Return the [x, y] coordinate for the center point of the cell that contains the specified text.  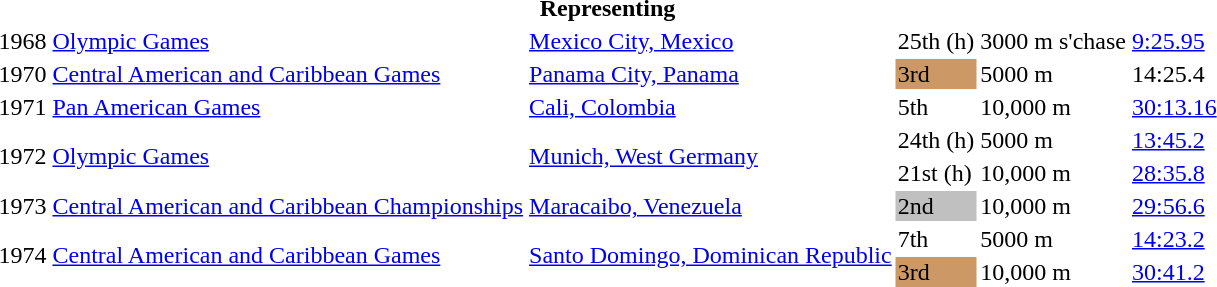
5th [936, 107]
25th (h) [936, 41]
Maracaibo, Venezuela [711, 206]
21st (h) [936, 173]
24th (h) [936, 140]
Panama City, Panama [711, 74]
3000 m s'chase [1054, 41]
Mexico City, Mexico [711, 41]
Pan American Games [288, 107]
Central American and Caribbean Championships [288, 206]
Munich, West Germany [711, 156]
2nd [936, 206]
7th [936, 239]
Cali, Colombia [711, 107]
Santo Domingo, Dominican Republic [711, 256]
